Find where the given text appears and provide that cell's center as [X, Y] coordinate. 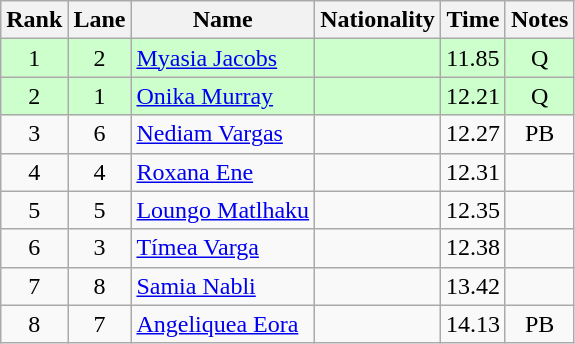
13.42 [472, 286]
12.35 [472, 210]
Tímea Varga [223, 248]
Roxana Ene [223, 172]
14.13 [472, 324]
12.21 [472, 96]
Time [472, 20]
Lane [100, 20]
11.85 [472, 58]
Rank [34, 20]
Onika Murray [223, 96]
12.27 [472, 134]
Loungo Matlhaku [223, 210]
Samia Nabli [223, 286]
Angeliquea Eora [223, 324]
Myasia Jacobs [223, 58]
Name [223, 20]
Nediam Vargas [223, 134]
12.31 [472, 172]
12.38 [472, 248]
Nationality [378, 20]
Notes [539, 20]
